Identify which cell holds the provided text, then report its (X, Y) central coordinate. 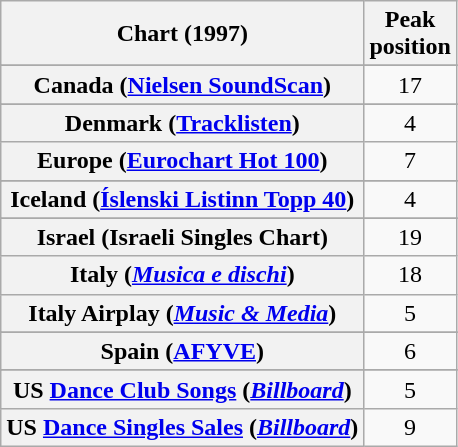
19 (410, 237)
Denmark (Tracklisten) (182, 123)
US Dance Singles Sales (Billboard) (182, 427)
Italy (Musica e dischi) (182, 275)
9 (410, 427)
US Dance Club Songs (Billboard) (182, 389)
Iceland (Íslenski Listinn Topp 40) (182, 199)
18 (410, 275)
Canada (Nielsen SoundScan) (182, 85)
Israel (Israeli Singles Chart) (182, 237)
Spain (AFYVE) (182, 351)
Chart (1997) (182, 34)
7 (410, 161)
Peakposition (410, 34)
Europe (Eurochart Hot 100) (182, 161)
6 (410, 351)
17 (410, 85)
Italy Airplay (Music & Media) (182, 313)
